Locate the cell with the specified text and output its (x, y) center coordinate. 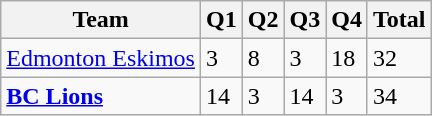
32 (399, 58)
Edmonton Eskimos (101, 58)
8 (263, 58)
Q3 (305, 20)
Q4 (347, 20)
BC Lions (101, 96)
Q2 (263, 20)
18 (347, 58)
Total (399, 20)
Q1 (221, 20)
34 (399, 96)
Team (101, 20)
